Scan for the cell matching the given text and deliver its (x, y) coordinate at center. 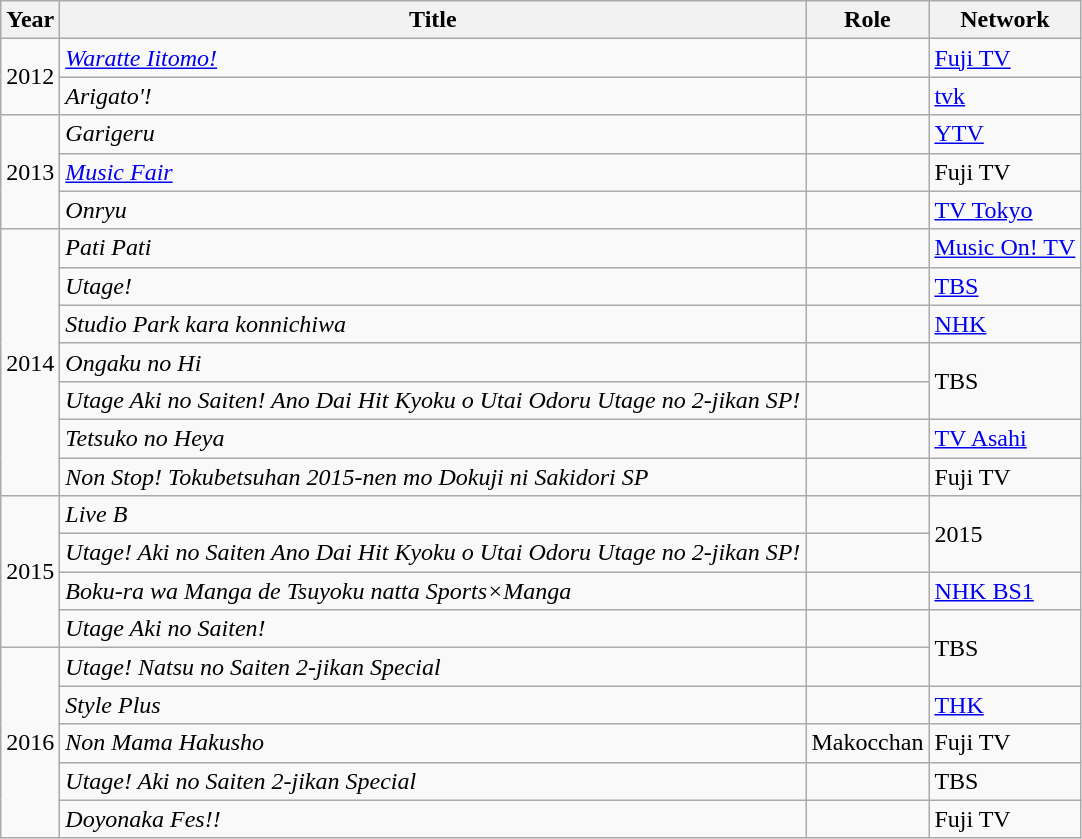
Style Plus (433, 705)
Garigeru (433, 134)
Utage! Aki no Saiten 2-jikan Special (433, 781)
2014 (30, 362)
2013 (30, 172)
Doyonaka Fes!! (433, 819)
Utage! (433, 286)
Boku-ra wa Manga de Tsuyoku natta Sports×Manga (433, 591)
Arigato'! (433, 96)
Non Stop! Tokubetsuhan 2015-nen mo Dokuji ni Sakidori SP (433, 477)
Network (1005, 20)
TV Asahi (1005, 438)
NHK (1005, 324)
Waratte Iitomo! (433, 58)
Ongaku no Hi (433, 362)
Studio Park kara konnichiwa (433, 324)
Onryu (433, 210)
Utage! Aki no Saiten Ano Dai Hit Kyoku o Utai Odoru Utage no 2-jikan SP! (433, 553)
Non Mama Hakusho (433, 743)
TV Tokyo (1005, 210)
NHK BS1 (1005, 591)
2016 (30, 743)
THK (1005, 705)
Year (30, 20)
Makocchan (868, 743)
Role (868, 20)
2012 (30, 77)
Pati Pati (433, 248)
Music On! TV (1005, 248)
Live B (433, 515)
Utage! Natsu no Saiten 2-jikan Special (433, 667)
Title (433, 20)
Tetsuko no Heya (433, 438)
Utage Aki no Saiten! (433, 629)
Music Fair (433, 172)
YTV (1005, 134)
Utage Aki no Saiten! Ano Dai Hit Kyoku o Utai Odoru Utage no 2-jikan SP! (433, 400)
tvk (1005, 96)
